Pinpoint the cell where the given text exists, returning its (X, Y) midpoint coordinate. 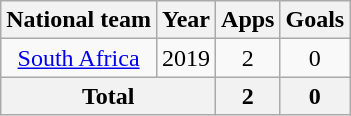
Total (108, 96)
Year (186, 20)
2019 (186, 58)
Goals (315, 20)
South Africa (79, 58)
National team (79, 20)
Apps (248, 20)
